Search for the cell housing the specified text and yield its [X, Y] center coordinate. 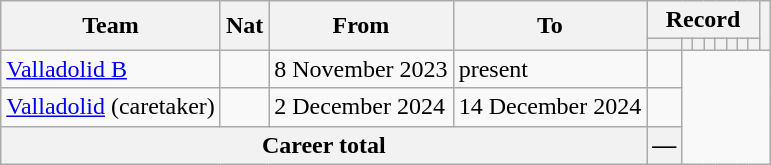
8 November 2023 [361, 69]
Valladolid (caretaker) [111, 107]
From [361, 26]
Nat [244, 26]
14 December 2024 [550, 107]
Valladolid B [111, 69]
present [550, 69]
2 December 2024 [361, 107]
Record [703, 20]
Team [111, 26]
To [550, 26]
— [664, 145]
Career total [324, 145]
